Determine the (X, Y) coordinate at the center of the cell enclosing the given text.  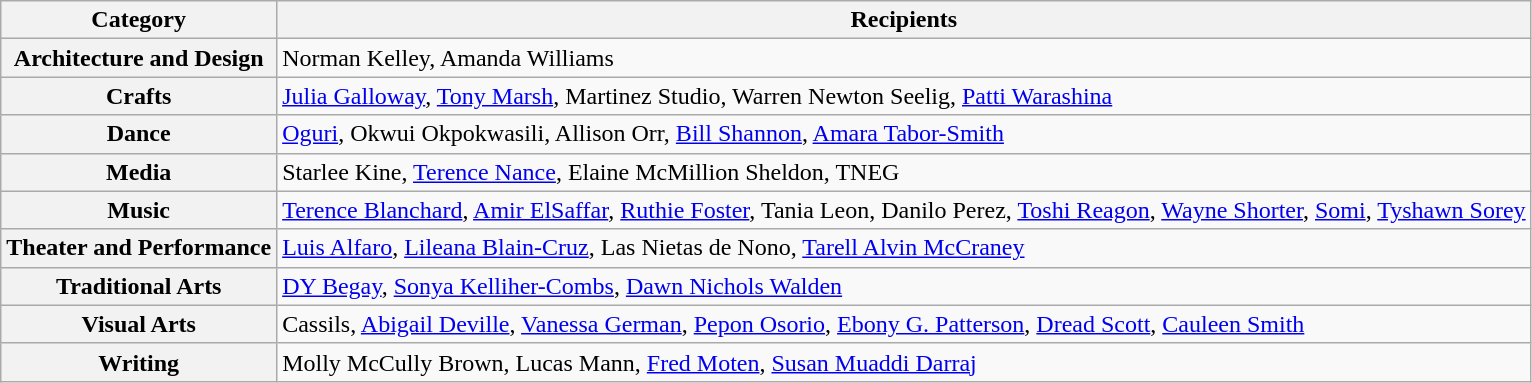
Molly McCully Brown, Lucas Mann, Fred Moten, Susan Muaddi Darraj (904, 362)
Writing (139, 362)
Architecture and Design (139, 58)
DY Begay, Sonya Kelliher-Combs, Dawn Nichols Walden (904, 286)
Starlee Kine, Terence Nance, Elaine McMillion Sheldon, TNEG (904, 172)
Norman Kelley, Amanda Williams (904, 58)
Music (139, 210)
Cassils, Abigail Deville, Vanessa German, Pepon Osorio, Ebony G. Patterson, Dread Scott, Cauleen Smith (904, 324)
Visual Arts (139, 324)
Media (139, 172)
Recipients (904, 20)
Julia Galloway, Tony Marsh, Martinez Studio, Warren Newton Seelig, Patti Warashina (904, 96)
Crafts (139, 96)
Theater and Performance (139, 248)
Traditional Arts (139, 286)
Oguri, Okwui Okpokwasili, Allison Orr, Bill Shannon, Amara Tabor-Smith (904, 134)
Dance (139, 134)
Luis Alfaro, Lileana Blain-Cruz, Las Nietas de Nono, Tarell Alvin McCraney (904, 248)
Category (139, 20)
Terence Blanchard, Amir ElSaffar, Ruthie Foster, Tania Leon, Danilo Perez, Toshi Reagon, Wayne Shorter, Somi, Tyshawn Sorey (904, 210)
